From the cell containing the given text, extract its center point as (X, Y) coordinate. 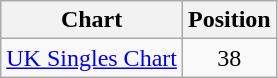
UK Singles Chart (92, 58)
Position (229, 20)
Chart (92, 20)
38 (229, 58)
